Detect which cell encompasses the target text, then output its (x, y) center coordinate. 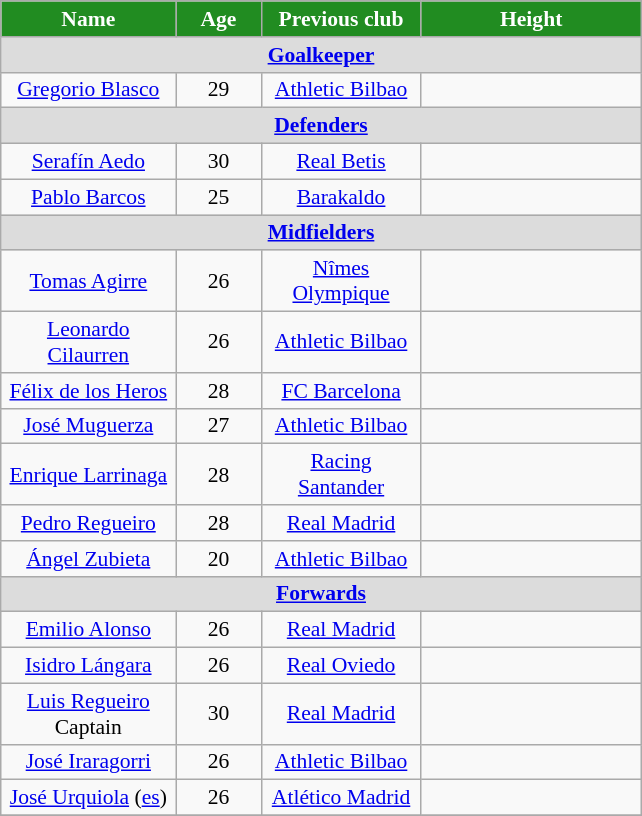
Name (88, 19)
Racing Santander (341, 474)
Luis Regueiro Captain (88, 714)
Isidro Lángara (88, 666)
Age (218, 19)
Leonardo Cilaurren (88, 342)
Barakaldo (341, 197)
Enrique Larrinaga (88, 474)
Tomas Agirre (88, 282)
29 (218, 90)
Defenders (321, 126)
Pablo Barcos (88, 197)
Atlético Madrid (341, 798)
Ángel Zubieta (88, 559)
Goalkeeper (321, 55)
Pedro Regueiro (88, 523)
20 (218, 559)
Midfielders (321, 233)
Real Oviedo (341, 666)
FC Barcelona (341, 391)
José Muguerza (88, 426)
25 (218, 197)
Previous club (341, 19)
José Urquiola (es) (88, 798)
José Iraragorri (88, 762)
Forwards (321, 594)
Félix de los Heros (88, 391)
Real Betis (341, 162)
Gregorio Blasco (88, 90)
Height (531, 19)
Serafín Aedo (88, 162)
Nîmes Olympique (341, 282)
Emilio Alonso (88, 630)
27 (218, 426)
